For the text-containing cell, return its midpoint in (x, y) coordinate format. 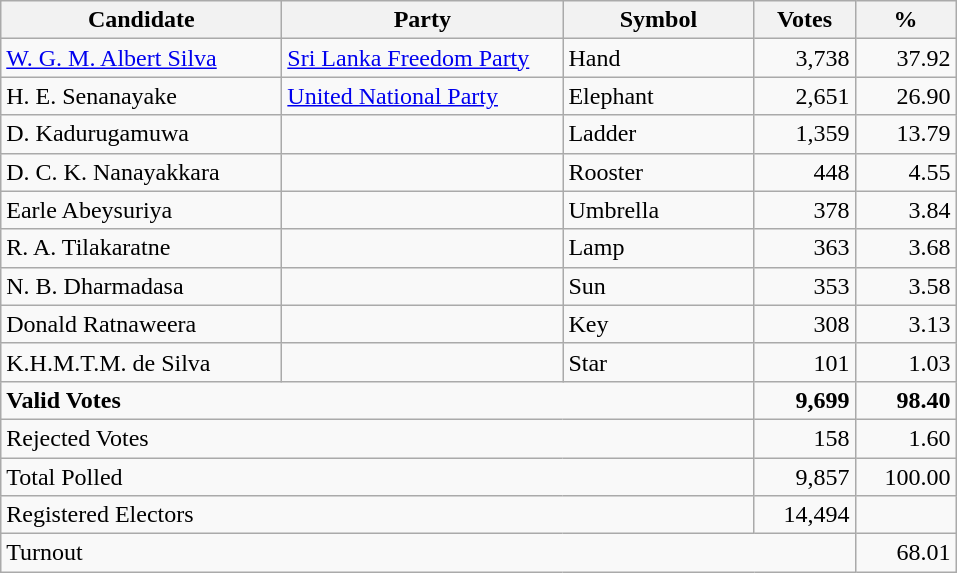
Hand (658, 58)
68.01 (906, 553)
Lamp (658, 248)
United National Party (422, 96)
2,651 (804, 96)
Symbol (658, 20)
37.92 (906, 58)
1,359 (804, 134)
101 (804, 362)
98.40 (906, 400)
378 (804, 210)
3.68 (906, 248)
R. A. Tilakaratne (142, 248)
Turnout (428, 553)
Party (422, 20)
Umbrella (658, 210)
3,738 (804, 58)
3.13 (906, 324)
100.00 (906, 477)
Elephant (658, 96)
N. B. Dharmadasa (142, 286)
Total Polled (378, 477)
D. Kadurugamuwa (142, 134)
D. C. K. Nanayakkara (142, 172)
158 (804, 438)
14,494 (804, 515)
Valid Votes (378, 400)
Registered Electors (378, 515)
H. E. Senanayake (142, 96)
448 (804, 172)
1.60 (906, 438)
Votes (804, 20)
Sun (658, 286)
Donald Ratnaweera (142, 324)
Sri Lanka Freedom Party (422, 58)
3.58 (906, 286)
Earle Abeysuriya (142, 210)
26.90 (906, 96)
363 (804, 248)
Star (658, 362)
1.03 (906, 362)
353 (804, 286)
Rejected Votes (378, 438)
13.79 (906, 134)
9,699 (804, 400)
% (906, 20)
Rooster (658, 172)
W. G. M. Albert Silva (142, 58)
Ladder (658, 134)
Key (658, 324)
308 (804, 324)
K.H.M.T.M. de Silva (142, 362)
3.84 (906, 210)
Candidate (142, 20)
4.55 (906, 172)
9,857 (804, 477)
